Output the [X, Y] coordinate of the center of the cell containing the given text.  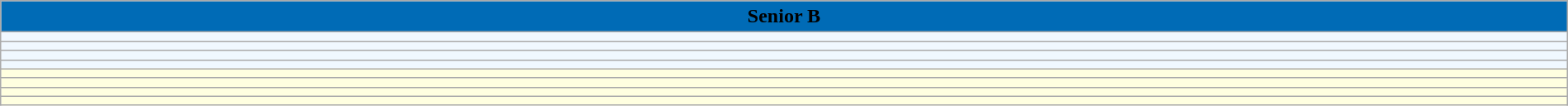
Senior B [784, 17]
